Find where the given text appears and provide that cell's center as (X, Y) coordinate. 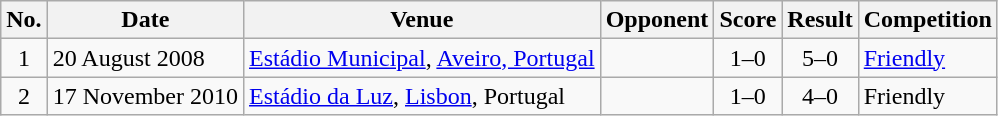
20 August 2008 (145, 58)
Opponent (657, 20)
Venue (422, 20)
1 (24, 58)
Estádio Municipal, Aveiro, Portugal (422, 58)
Competition (928, 20)
No. (24, 20)
4–0 (820, 96)
5–0 (820, 58)
Score (748, 20)
Result (820, 20)
Estádio da Luz, Lisbon, Portugal (422, 96)
Date (145, 20)
2 (24, 96)
17 November 2010 (145, 96)
